Output the (x, y) coordinate of the center of the cell containing the given text.  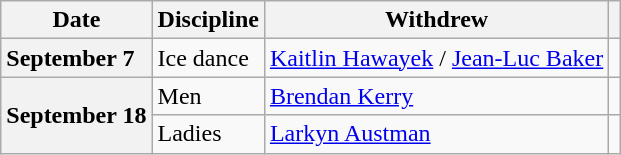
Brendan Kerry (436, 96)
Larkyn Austman (436, 134)
Kaitlin Hawayek / Jean-Luc Baker (436, 58)
Withdrew (436, 20)
Men (208, 96)
Ladies (208, 134)
September 18 (76, 115)
September 7 (76, 58)
Date (76, 20)
Discipline (208, 20)
Ice dance (208, 58)
